Pinpoint the cell where the given text exists, returning its [X, Y] midpoint coordinate. 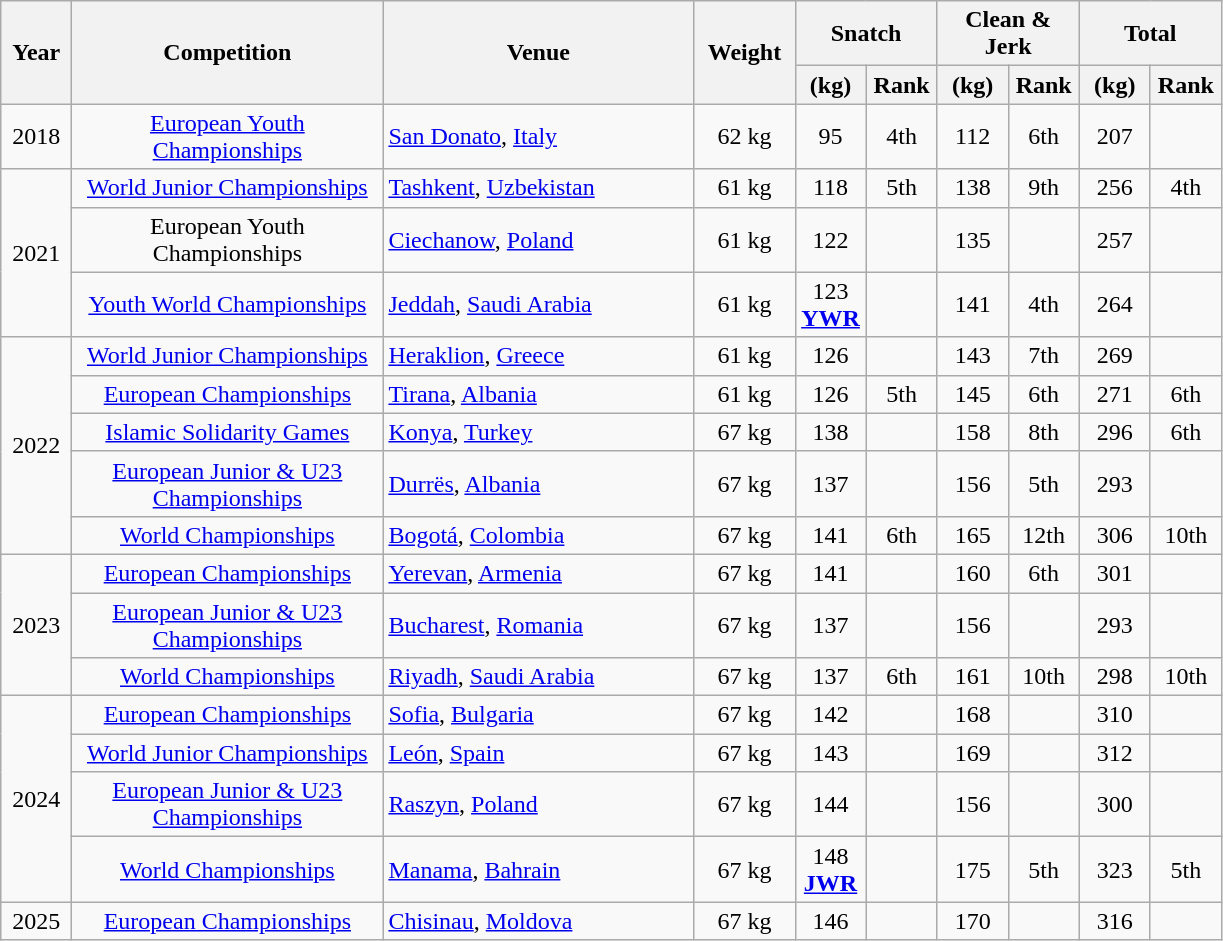
San Donato, Italy [538, 136]
112 [972, 136]
Ciechanow, Poland [538, 240]
9th [1044, 188]
Tirana, Albania [538, 394]
62 kg [744, 136]
310 [1114, 715]
Competition [228, 52]
264 [1114, 304]
316 [1114, 921]
Manama, Bahrain [538, 870]
7th [1044, 356]
165 [972, 535]
2023 [36, 624]
146 [830, 921]
312 [1114, 753]
170 [972, 921]
300 [1114, 804]
Konya, Turkey [538, 432]
Venue [538, 52]
142 [830, 715]
306 [1114, 535]
Chisinau, Moldova [538, 921]
2018 [36, 136]
122 [830, 240]
158 [972, 432]
8th [1044, 432]
144 [830, 804]
2024 [36, 799]
207 [1114, 136]
Raszyn, Poland [538, 804]
Bogotá, Colombia [538, 535]
257 [1114, 240]
Tashkent, Uzbekistan [538, 188]
Clean & Jerk [1008, 34]
148JWR [830, 870]
123YWR [830, 304]
Heraklion, Greece [538, 356]
118 [830, 188]
12th [1044, 535]
269 [1114, 356]
169 [972, 753]
León, Spain [538, 753]
Riyadh, Saudi Arabia [538, 677]
Total [1150, 34]
Yerevan, Armenia [538, 573]
Youth World Championships [228, 304]
Weight [744, 52]
145 [972, 394]
2021 [36, 253]
296 [1114, 432]
168 [972, 715]
323 [1114, 870]
161 [972, 677]
Year [36, 52]
Islamic Solidarity Games [228, 432]
160 [972, 573]
2022 [36, 446]
271 [1114, 394]
298 [1114, 677]
135 [972, 240]
Jeddah, Saudi Arabia [538, 304]
2025 [36, 921]
256 [1114, 188]
95 [830, 136]
Bucharest, Romania [538, 624]
Sofia, Bulgaria [538, 715]
Snatch [866, 34]
175 [972, 870]
Durrës, Albania [538, 484]
301 [1114, 573]
